Provide the [X, Y] coordinate of the cell's center where the given text is located.  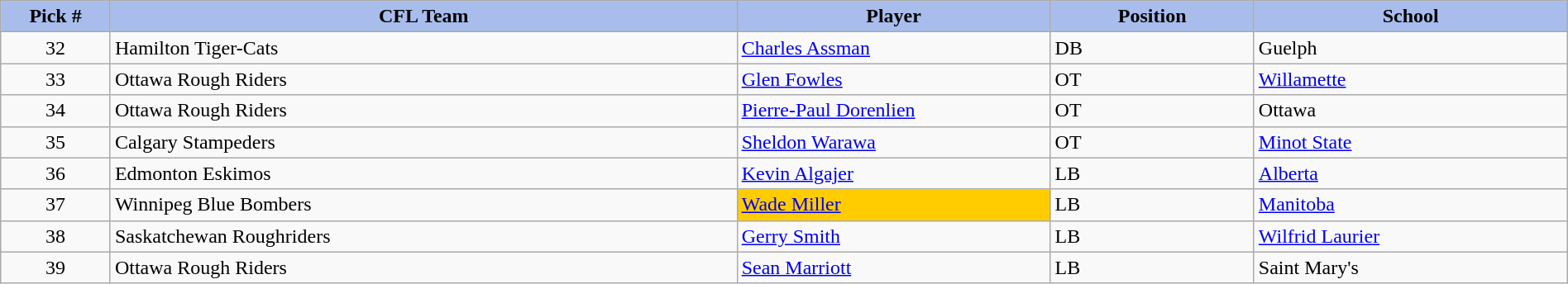
Winnipeg Blue Bombers [423, 205]
39 [56, 267]
37 [56, 205]
Player [893, 17]
35 [56, 142]
Manitoba [1411, 205]
Pierre-Paul Dorenlien [893, 111]
Glen Fowles [893, 79]
Calgary Stampeders [423, 142]
Gerry Smith [893, 236]
Kevin Algajer [893, 173]
Pick # [56, 17]
Sheldon Warawa [893, 142]
Alberta [1411, 173]
CFL Team [423, 17]
Edmonton Eskimos [423, 173]
Hamilton Tiger-Cats [423, 48]
Sean Marriott [893, 267]
Ottawa [1411, 111]
Willamette [1411, 79]
DB [1152, 48]
Wilfrid Laurier [1411, 236]
Saint Mary's [1411, 267]
33 [56, 79]
Wade Miller [893, 205]
Minot State [1411, 142]
Charles Assman [893, 48]
34 [56, 111]
32 [56, 48]
Guelph [1411, 48]
School [1411, 17]
38 [56, 236]
Position [1152, 17]
36 [56, 173]
Saskatchewan Roughriders [423, 236]
